Detect which cell encompasses the target text, then output its [X, Y] center coordinate. 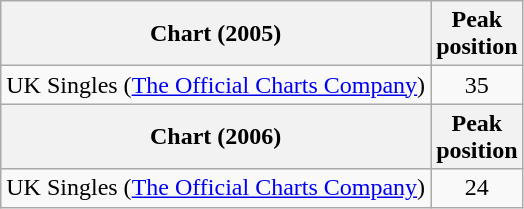
35 [477, 85]
Chart (2005) [216, 34]
Chart (2006) [216, 136]
24 [477, 188]
